Extract the (x, y) coordinate from the center of the cell holding the provided text.  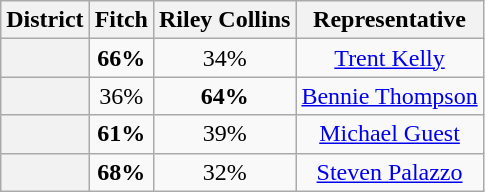
68% (121, 172)
34% (224, 58)
36% (121, 96)
66% (121, 58)
Bennie Thompson (390, 96)
Riley Collins (224, 20)
39% (224, 134)
Steven Palazzo (390, 172)
Michael Guest (390, 134)
Fitch (121, 20)
District (45, 20)
Trent Kelly (390, 58)
32% (224, 172)
61% (121, 134)
64% (224, 96)
Representative (390, 20)
